Capture the cell that displays the provided text and extract its (x, y) central coordinate. 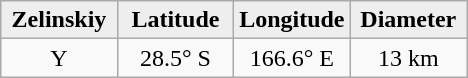
Latitude (175, 20)
13 km (408, 58)
166.6° E (292, 58)
28.5° S (175, 58)
Diameter (408, 20)
Zelinskiy (59, 20)
Y (59, 58)
Longitude (292, 20)
